Extract the (x, y) coordinate from the center of the cell holding the provided text.  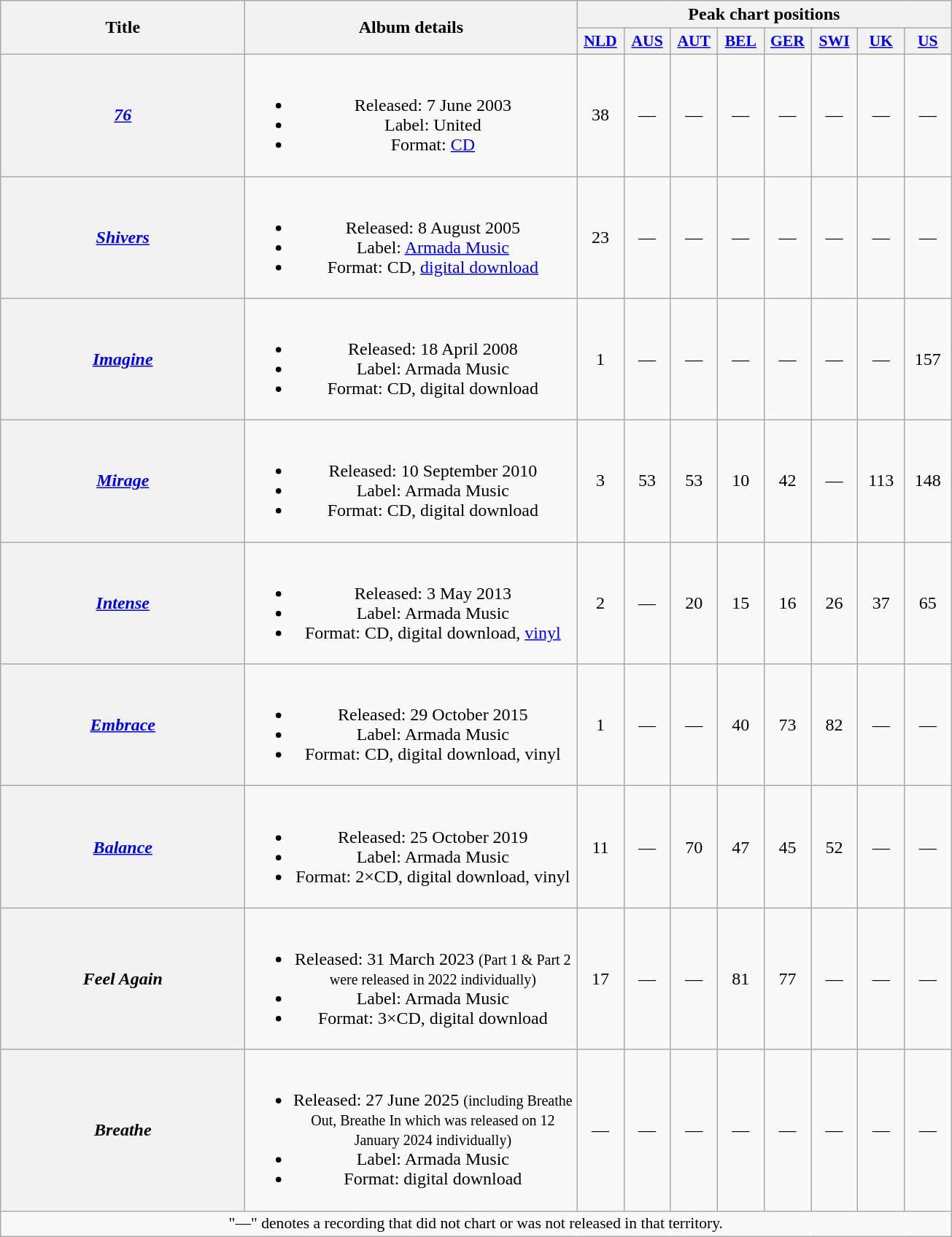
Feel Again (123, 979)
148 (928, 482)
157 (928, 359)
23 (600, 238)
AUT (694, 42)
Released: 10 September 2010Label: Armada MusicFormat: CD, digital download (411, 482)
76 (123, 115)
Released: 7 June 2003Label: UnitedFormat: CD (411, 115)
Peak chart positions (765, 15)
Released: 18 April 2008Label: Armada MusicFormat: CD, digital download (411, 359)
Released: 8 August 2005Label: Armada MusicFormat: CD, digital download (411, 238)
Intense (123, 603)
70 (694, 847)
47 (740, 847)
45 (787, 847)
3 (600, 482)
20 (694, 603)
Released: 31 March 2023 (Part 1 & Part 2 were released in 2022 individually)Label: Armada MusicFormat: 3×CD, digital download (411, 979)
NLD (600, 42)
16 (787, 603)
Mirage (123, 482)
52 (835, 847)
26 (835, 603)
Released: 25 October 2019Label: Armada MusicFormat: 2×CD, digital download, vinyl (411, 847)
81 (740, 979)
37 (881, 603)
GER (787, 42)
10 (740, 482)
17 (600, 979)
"—" denotes a recording that did not chart or was not released in that territory. (476, 1224)
73 (787, 725)
77 (787, 979)
38 (600, 115)
Shivers (123, 238)
AUS (647, 42)
2 (600, 603)
Breathe (123, 1130)
40 (740, 725)
Album details (411, 28)
SWI (835, 42)
Released: 29 October 2015Label: Armada MusicFormat: CD, digital download, vinyl (411, 725)
82 (835, 725)
15 (740, 603)
42 (787, 482)
US (928, 42)
113 (881, 482)
UK (881, 42)
BEL (740, 42)
Imagine (123, 359)
Embrace (123, 725)
11 (600, 847)
Title (123, 28)
Released: 3 May 2013Label: Armada MusicFormat: CD, digital download, vinyl (411, 603)
Balance (123, 847)
65 (928, 603)
